Pinpoint the cell where the given text exists, returning its [X, Y] midpoint coordinate. 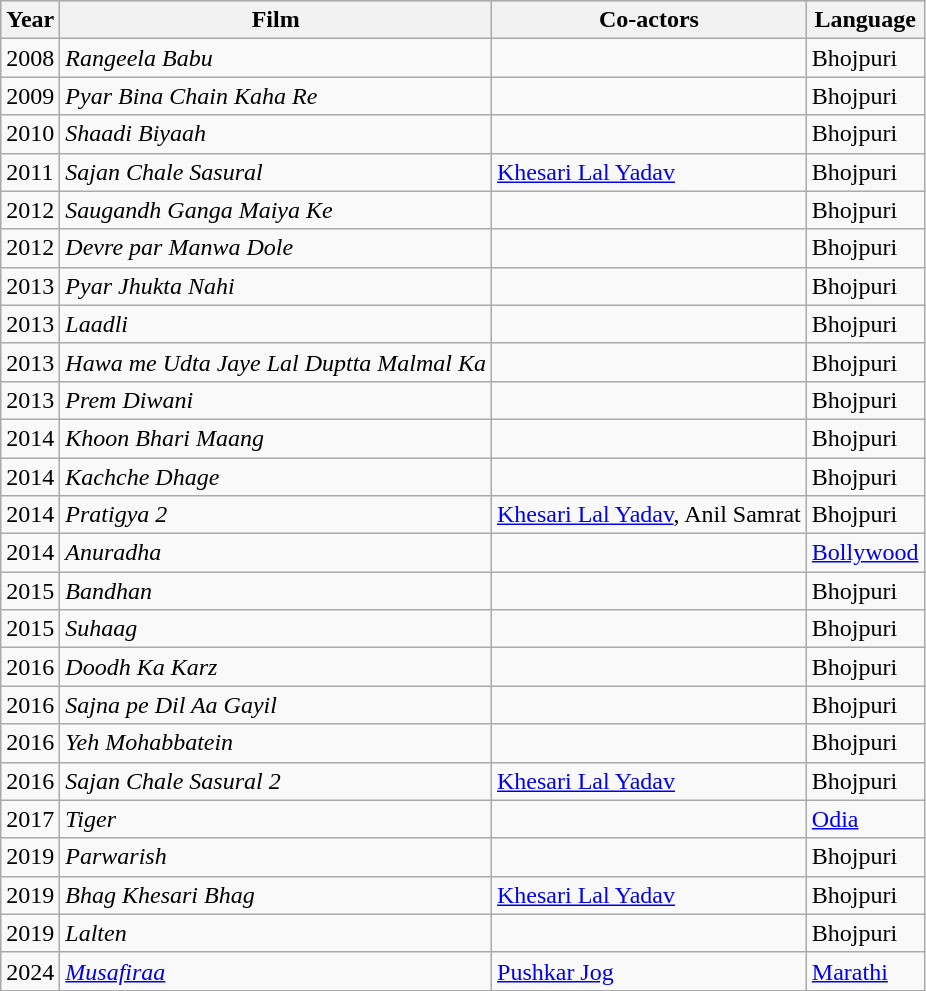
2011 [30, 172]
Sajna pe Dil Aa Gayil [276, 705]
Shaadi Biyaah [276, 134]
Bollywood [865, 553]
Marathi [865, 971]
Khesari Lal Yadav, Anil Samrat [650, 515]
Doodh Ka Karz [276, 667]
Pyar Jhukta Nahi [276, 286]
2024 [30, 971]
Language [865, 20]
2008 [30, 58]
Laadli [276, 324]
Prem Diwani [276, 400]
Yeh Mohabbatein [276, 743]
Saugandh Ganga Maiya Ke [276, 210]
Musafiraa [276, 971]
2009 [30, 96]
Parwarish [276, 857]
Film [276, 20]
Suhaag [276, 629]
Sajan Chale Sasural 2 [276, 781]
Khoon Bhari Maang [276, 438]
Kachche Dhage [276, 477]
Odia [865, 819]
Bhag Khesari Bhag [276, 895]
Sajan Chale Sasural [276, 172]
Pushkar Jog [650, 971]
Pratigya 2 [276, 515]
Tiger [276, 819]
Rangeela Babu [276, 58]
Year [30, 20]
2010 [30, 134]
2017 [30, 819]
Pyar Bina Chain Kaha Re [276, 96]
Anuradha [276, 553]
Devre par Manwa Dole [276, 248]
Co-actors [650, 20]
Lalten [276, 933]
Hawa me Udta Jaye Lal Duptta Malmal Ka [276, 362]
Bandhan [276, 591]
